Search for the cell housing the specified text and yield its [x, y] center coordinate. 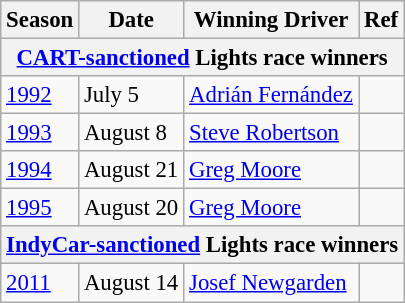
CART-sanctioned Lights race winners [202, 58]
August 20 [132, 208]
Season [40, 20]
August 21 [132, 170]
Josef Newgarden [272, 283]
1995 [40, 208]
1994 [40, 170]
1992 [40, 95]
Adrián Fernández [272, 95]
July 5 [132, 95]
Date [132, 20]
August 14 [132, 283]
IndyCar-sanctioned Lights race winners [202, 245]
1993 [40, 133]
Ref [382, 20]
2011 [40, 283]
Steve Robertson [272, 133]
August 8 [132, 133]
Winning Driver [272, 20]
